Output the [X, Y] coordinate of the center of the cell containing the given text.  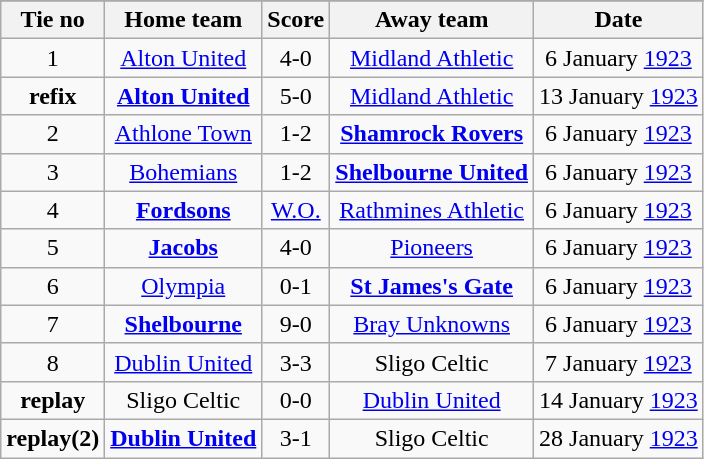
14 January 1923 [619, 400]
Fordsons [184, 210]
Date [619, 20]
9-0 [296, 324]
0-0 [296, 400]
St James's Gate [432, 286]
Bohemians [184, 172]
Pioneers [432, 248]
refix [53, 96]
Olympia [184, 286]
28 January 1923 [619, 438]
Tie no [53, 20]
Athlone Town [184, 134]
8 [53, 362]
Home team [184, 20]
1 [53, 58]
7 January 1923 [619, 362]
5 [53, 248]
Jacobs [184, 248]
Rathmines Athletic [432, 210]
6 [53, 286]
W.O. [296, 210]
3 [53, 172]
4 [53, 210]
2 [53, 134]
replay(2) [53, 438]
Bray Unknowns [432, 324]
Shelbourne United [432, 172]
Shelbourne [184, 324]
0-1 [296, 286]
3-3 [296, 362]
Shamrock Rovers [432, 134]
7 [53, 324]
replay [53, 400]
5-0 [296, 96]
Score [296, 20]
13 January 1923 [619, 96]
Away team [432, 20]
3-1 [296, 438]
